Detect which cell encompasses the target text, then output its (X, Y) center coordinate. 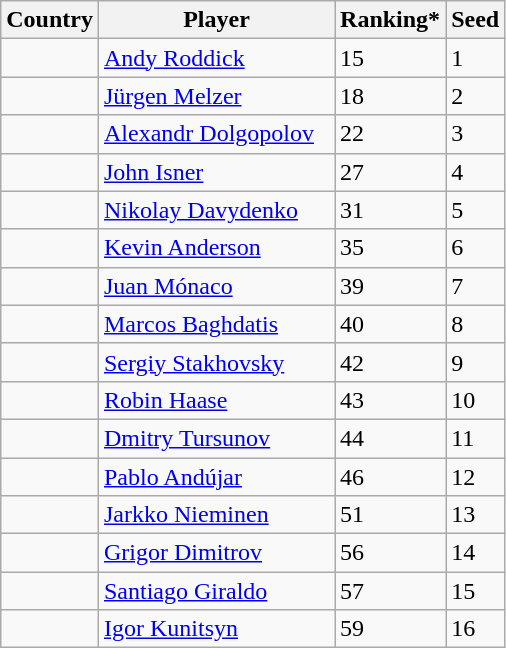
9 (476, 362)
3 (476, 134)
57 (390, 591)
56 (390, 553)
Ranking* (390, 20)
13 (476, 515)
59 (390, 629)
Country (50, 20)
Nikolay Davydenko (216, 210)
44 (390, 438)
Igor Kunitsyn (216, 629)
Santiago Giraldo (216, 591)
2 (476, 96)
42 (390, 362)
Jarkko Nieminen (216, 515)
8 (476, 324)
35 (390, 248)
Player (216, 20)
31 (390, 210)
14 (476, 553)
Sergiy Stakhovsky (216, 362)
John Isner (216, 172)
Jürgen Melzer (216, 96)
Alexandr Dolgopolov (216, 134)
Juan Mónaco (216, 286)
43 (390, 400)
51 (390, 515)
16 (476, 629)
Seed (476, 20)
Dmitry Tursunov (216, 438)
Kevin Anderson (216, 248)
11 (476, 438)
22 (390, 134)
46 (390, 477)
Pablo Andújar (216, 477)
40 (390, 324)
Grigor Dimitrov (216, 553)
1 (476, 58)
4 (476, 172)
Marcos Baghdatis (216, 324)
10 (476, 400)
12 (476, 477)
7 (476, 286)
Andy Roddick (216, 58)
Robin Haase (216, 400)
18 (390, 96)
39 (390, 286)
6 (476, 248)
27 (390, 172)
5 (476, 210)
